Determine the [x, y] coordinate at the center of the cell enclosing the given text.  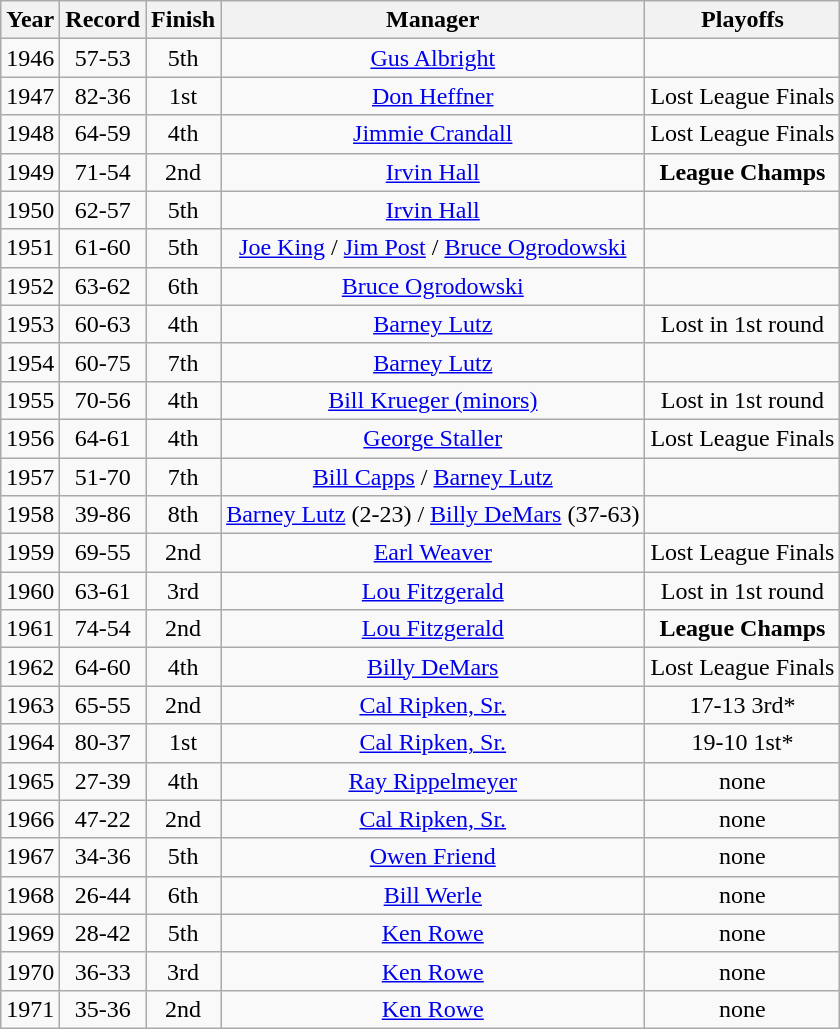
1954 [30, 362]
Barney Lutz (2-23) / Billy DeMars (37-63) [433, 515]
1971 [30, 1009]
1962 [30, 667]
64-59 [103, 134]
64-61 [103, 438]
1957 [30, 477]
1966 [30, 819]
Bill Capps / Barney Lutz [433, 477]
69-55 [103, 553]
Manager [433, 20]
Bill Werle [433, 895]
Ray Rippelmeyer [433, 781]
Bill Krueger (minors) [433, 400]
Jimmie Crandall [433, 134]
65-55 [103, 705]
36-33 [103, 971]
60-75 [103, 362]
1969 [30, 933]
28-42 [103, 933]
Don Heffner [433, 96]
Gus Albright [433, 58]
1955 [30, 400]
39-86 [103, 515]
61-60 [103, 248]
Billy DeMars [433, 667]
1950 [30, 210]
74-54 [103, 629]
1968 [30, 895]
19-10 1st* [742, 743]
Earl Weaver [433, 553]
57-53 [103, 58]
63-61 [103, 591]
Year [30, 20]
1970 [30, 971]
63-62 [103, 286]
71-54 [103, 172]
34-36 [103, 857]
1951 [30, 248]
1963 [30, 705]
1949 [30, 172]
62-57 [103, 210]
51-70 [103, 477]
27-39 [103, 781]
Record [103, 20]
Finish [184, 20]
George Staller [433, 438]
1964 [30, 743]
1952 [30, 286]
1960 [30, 591]
1953 [30, 324]
64-60 [103, 667]
82-36 [103, 96]
60-63 [103, 324]
1965 [30, 781]
8th [184, 515]
Owen Friend [433, 857]
Joe King / Jim Post / Bruce Ogrodowski [433, 248]
35-36 [103, 1009]
1946 [30, 58]
1947 [30, 96]
1961 [30, 629]
1958 [30, 515]
80-37 [103, 743]
Playoffs [742, 20]
70-56 [103, 400]
1967 [30, 857]
1959 [30, 553]
47-22 [103, 819]
1948 [30, 134]
Bruce Ogrodowski [433, 286]
17-13 3rd* [742, 705]
1956 [30, 438]
26-44 [103, 895]
